Scan for the cell matching the given text and deliver its (x, y) coordinate at center. 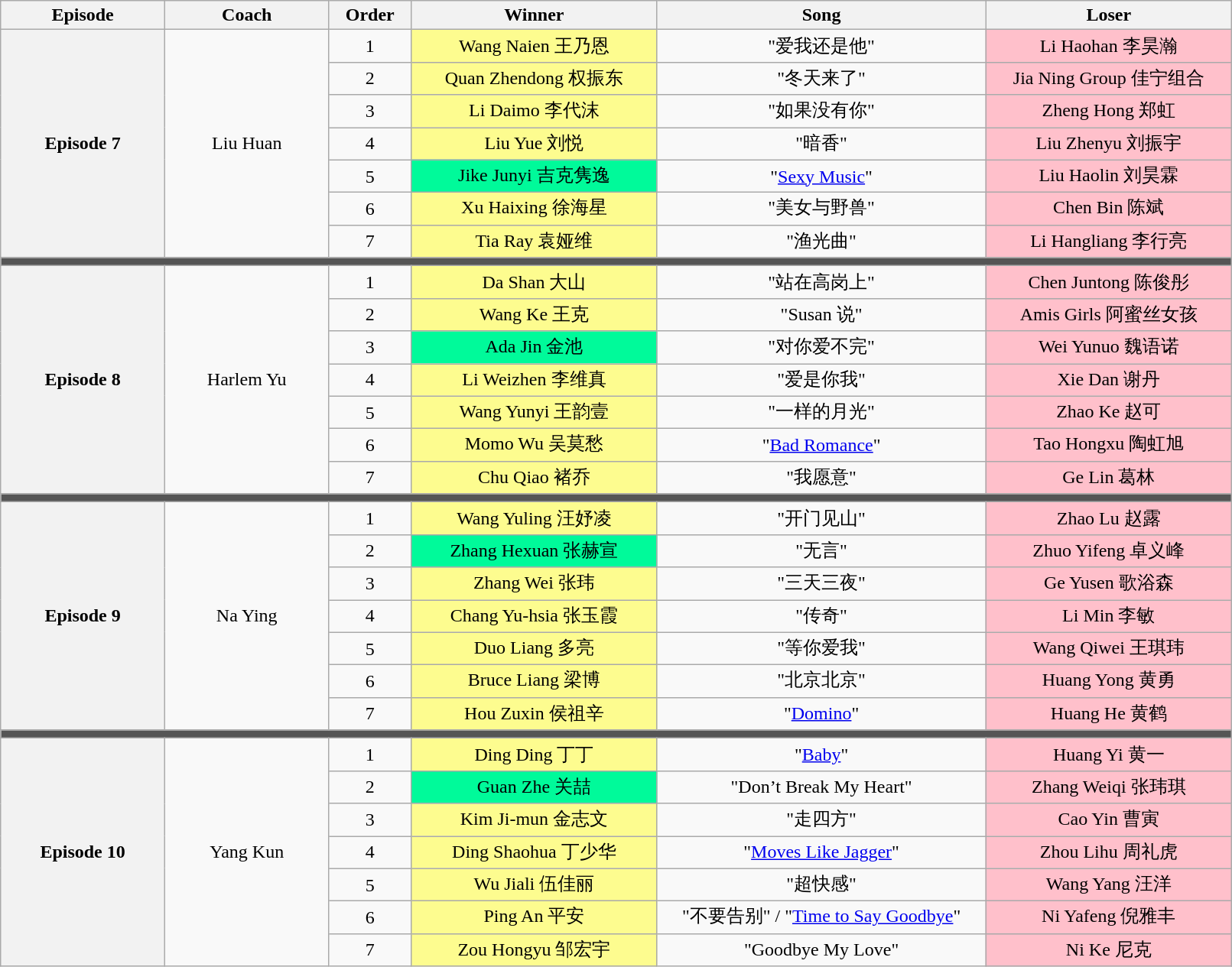
Episode 7 (83, 144)
Wang Yang 汪洋 (1109, 885)
"Domino" (821, 714)
Cao Yin 曹寅 (1109, 819)
Ni Ke 尼克 (1109, 949)
"一样的月光" (821, 413)
Hou Zuxin 侯祖辛 (534, 714)
Chen Bin 陈斌 (1109, 209)
Li Haohan 李昊瀚 (1109, 46)
Zhao Lu 赵露 (1109, 518)
"爱我还是他" (821, 46)
"超快感" (821, 885)
Liu Yue 刘悦 (534, 144)
Zhuo Yifeng 卓义峰 (1109, 550)
Li Min 李敏 (1109, 616)
Episode 10 (83, 852)
Tao Hongxu 陶虹旭 (1109, 445)
Yang Kun (246, 852)
"站在高岗上" (821, 283)
"不要告别" / "Time to Say Goodbye" (821, 917)
Li Hangliang 李行亮 (1109, 242)
Huang Yi 黄一 (1109, 755)
Episode 8 (83, 380)
Na Ying (246, 616)
"Moves Like Jagger" (821, 853)
"Susan 说" (821, 315)
Wang Yunyi 王韵壹 (534, 413)
Ni Yafeng 倪雅丰 (1109, 917)
"如果没有你" (821, 112)
Ding Shaohua 丁少华 (534, 853)
"渔光曲" (821, 242)
Ge Lin 葛林 (1109, 477)
Harlem Yu (246, 380)
Da Shan 大山 (534, 283)
Wu Jiali 伍佳丽 (534, 885)
"开门见山" (821, 518)
Li Daimo 李代沫 (534, 112)
Zou Hongyu 邹宏宇 (534, 949)
Wang Naien 王乃恩 (534, 46)
"暗香" (821, 144)
Guan Zhe 关喆 (534, 787)
Jia Ning Group 佳宁组合 (1109, 78)
Jike Junyi 吉克隽逸 (534, 176)
"三天三夜" (821, 584)
Liu Haolin 刘昊霖 (1109, 176)
"等你爱我" (821, 648)
Song (821, 15)
"Bad Romance" (821, 445)
"Goodbye My Love" (821, 949)
Zhao Ke 赵可 (1109, 413)
Liu Zhenyu 刘振宇 (1109, 144)
Ping An 平安 (534, 917)
Ada Jin 金池 (534, 347)
Li Weizhen 李维真 (534, 381)
Ding Ding 丁丁 (534, 755)
Chen Juntong 陈俊彤 (1109, 283)
"对你爱不完" (821, 347)
Kim Ji-mun 金志文 (534, 819)
Coach (246, 15)
Order (370, 15)
"我愿意" (821, 477)
Tia Ray 袁娅维 (534, 242)
Chang Yu-hsia 张玉霞 (534, 616)
Wei Yunuo 魏语诺 (1109, 347)
"传奇" (821, 616)
Episode 9 (83, 616)
Ge Yusen 歌浴森 (1109, 584)
Duo Liang 多亮 (534, 648)
Wang Yuling 汪妤凌 (534, 518)
Chu Qiao 褚乔 (534, 477)
Wang Qiwei 王琪玮 (1109, 648)
"无言" (821, 550)
Bruce Liang 梁博 (534, 682)
"美女与野兽" (821, 209)
"北京北京" (821, 682)
Zhang Wei 张玮 (534, 584)
Xu Haixing 徐海星 (534, 209)
Amis Girls 阿蜜丝女孩 (1109, 315)
"冬天来了" (821, 78)
Winner (534, 15)
Zhou Lihu 周礼虎 (1109, 853)
Liu Huan (246, 144)
Xie Dan 谢丹 (1109, 381)
"走四方" (821, 819)
Zheng Hong 郑虹 (1109, 112)
"爱是你我" (821, 381)
Zhang Hexuan 张赫宣 (534, 550)
Wang Ke 王克 (534, 315)
Loser (1109, 15)
Quan Zhendong 权振东 (534, 78)
"Baby" (821, 755)
Huang Yong 黄勇 (1109, 682)
"Sexy Music" (821, 176)
Episode (83, 15)
Momo Wu 吴莫愁 (534, 445)
"Don’t Break My Heart" (821, 787)
Zhang Weiqi 张玮琪 (1109, 787)
Huang He 黄鹤 (1109, 714)
